Locate the cell with the specified text and output its [X, Y] center coordinate. 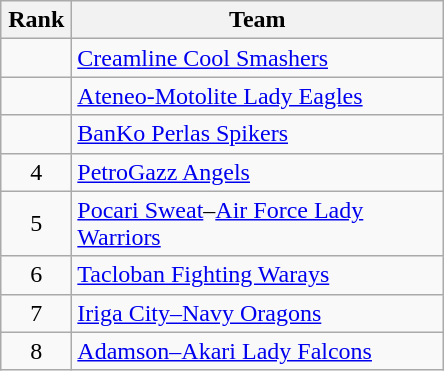
Pocari Sweat–Air Force Lady Warriors [258, 224]
7 [36, 313]
6 [36, 275]
Tacloban Fighting Warays [258, 275]
4 [36, 172]
5 [36, 224]
Rank [36, 20]
Adamson–Akari Lady Falcons [258, 351]
Team [258, 20]
Ateneo-Motolite Lady Eagles [258, 96]
Iriga City–Navy Oragons [258, 313]
Creamline Cool Smashers [258, 58]
PetroGazz Angels [258, 172]
8 [36, 351]
BanKo Perlas Spikers [258, 134]
